Return (X, Y) of the center of cell containing provided text 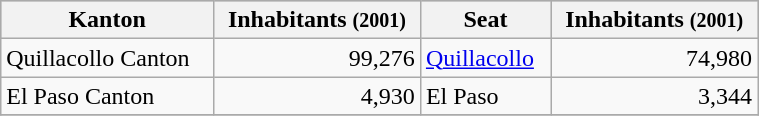
Seat (485, 20)
99,276 (316, 58)
Quillacollo (485, 58)
74,980 (654, 58)
4,930 (316, 96)
3,344 (654, 96)
Quillacollo Canton (108, 58)
Kanton (108, 20)
El Paso (485, 96)
El Paso Canton (108, 96)
